Locate the cell with the specified text and output its [X, Y] center coordinate. 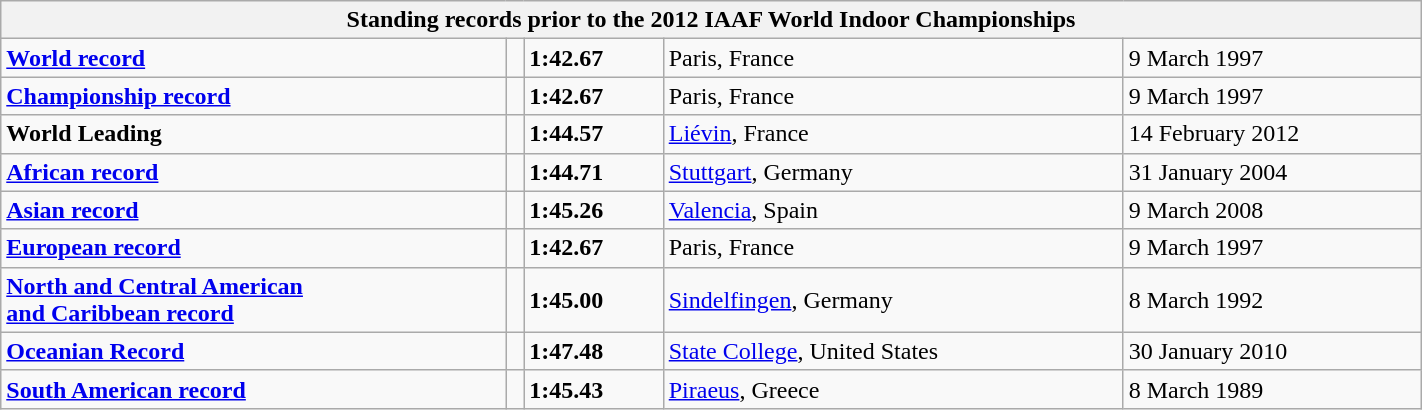
World Leading [254, 134]
European record [254, 248]
14 February 2012 [1272, 134]
Sindelfingen, Germany [893, 300]
Oceanian Record [254, 351]
African record [254, 172]
8 March 1992 [1272, 300]
Valencia, Spain [893, 210]
North and Central American and Caribbean record [254, 300]
8 March 1989 [1272, 389]
State College, United States [893, 351]
9 March 2008 [1272, 210]
31 January 2004 [1272, 172]
Stuttgart, Germany [893, 172]
1:45.26 [594, 210]
South American record [254, 389]
Liévin, France [893, 134]
World record [254, 58]
30 January 2010 [1272, 351]
1:44.71 [594, 172]
1:45.43 [594, 389]
Piraeus, Greece [893, 389]
1:45.00 [594, 300]
Standing records prior to the 2012 IAAF World Indoor Championships [711, 20]
1:47.48 [594, 351]
Asian record [254, 210]
1:44.57 [594, 134]
Championship record [254, 96]
